Detect which cell encompasses the target text, then output its (X, Y) center coordinate. 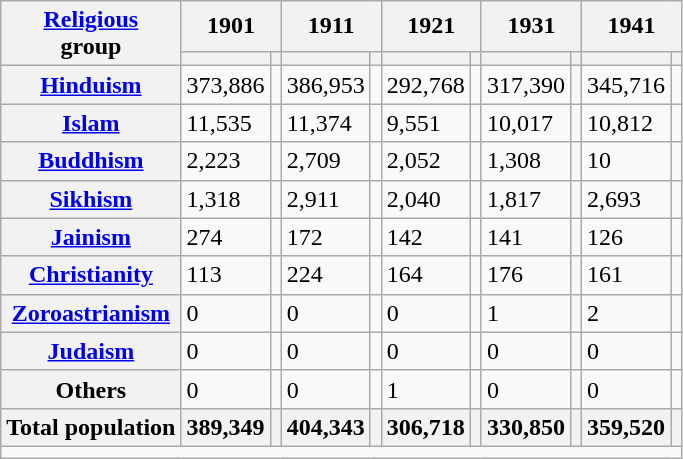
142 (426, 237)
292,768 (426, 85)
Jainism (91, 237)
11,374 (326, 123)
2,052 (426, 161)
Sikhism (91, 199)
10,017 (526, 123)
1,318 (226, 199)
2,693 (626, 199)
Total population (91, 427)
9,551 (426, 123)
2,709 (326, 161)
10,812 (626, 123)
Zoroastrianism (91, 313)
1911 (331, 26)
126 (626, 237)
141 (526, 237)
Islam (91, 123)
Others (91, 389)
1931 (531, 26)
359,520 (626, 427)
176 (526, 275)
1941 (632, 26)
161 (626, 275)
10 (626, 161)
11,535 (226, 123)
330,850 (526, 427)
Hinduism (91, 85)
Buddhism (91, 161)
113 (226, 275)
317,390 (526, 85)
306,718 (426, 427)
Christianity (91, 275)
345,716 (626, 85)
1,308 (526, 161)
164 (426, 275)
274 (226, 237)
172 (326, 237)
404,343 (326, 427)
389,349 (226, 427)
2 (626, 313)
2,911 (326, 199)
Judaism (91, 351)
1901 (231, 26)
Religiousgroup (91, 34)
2,223 (226, 161)
1921 (431, 26)
1,817 (526, 199)
2,040 (426, 199)
373,886 (226, 85)
386,953 (326, 85)
224 (326, 275)
